Detect which cell encompasses the target text, then output its [X, Y] center coordinate. 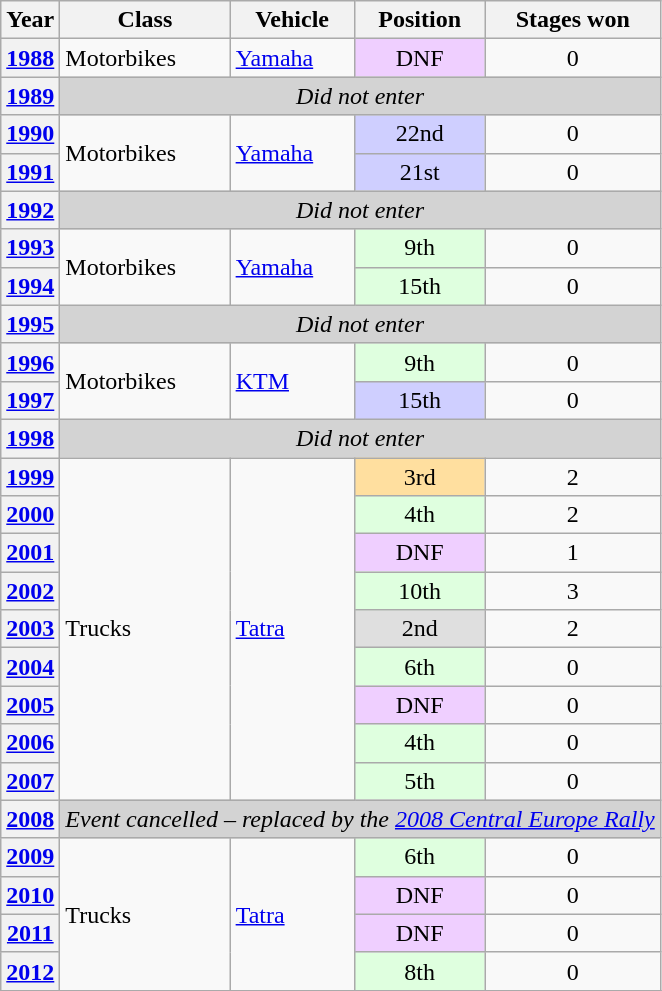
1988 [30, 58]
Event cancelled – replaced by the 2008 Central Europe Rally [360, 819]
2011 [30, 933]
8th [420, 971]
22nd [420, 134]
3rd [420, 477]
3 [572, 591]
5th [420, 781]
Position [420, 20]
1996 [30, 362]
1999 [30, 477]
1993 [30, 248]
1994 [30, 286]
Stages won [572, 20]
2003 [30, 629]
1990 [30, 134]
1998 [30, 438]
2007 [30, 781]
1989 [30, 96]
2001 [30, 553]
2010 [30, 895]
2nd [420, 629]
2000 [30, 515]
1995 [30, 324]
2006 [30, 743]
1991 [30, 172]
1997 [30, 400]
1992 [30, 210]
Year [30, 20]
2008 [30, 819]
10th [420, 591]
2012 [30, 971]
2009 [30, 857]
2002 [30, 591]
21st [420, 172]
1 [572, 553]
Vehicle [292, 20]
2004 [30, 667]
KTM [292, 381]
Class [145, 20]
2005 [30, 705]
